Scan for the cell matching the given text and deliver its (X, Y) coordinate at center. 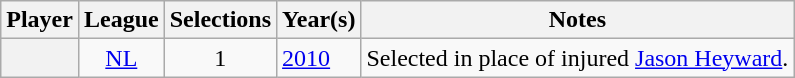
2010 (319, 58)
Player (40, 20)
Selections (220, 20)
Notes (578, 20)
Year(s) (319, 20)
League (121, 20)
NL (121, 58)
1 (220, 58)
Selected in place of injured Jason Heyward. (578, 58)
